Provide the (X, Y) coordinate of the cell's center where the given text is located.  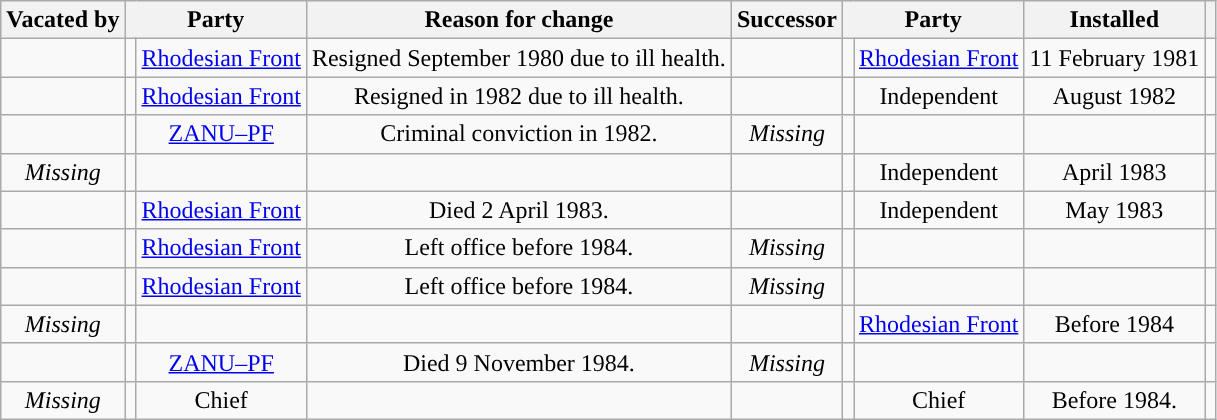
Vacated by (63, 20)
Died 9 November 1984. (518, 362)
April 1983 (1114, 172)
May 1983 (1114, 210)
Before 1984. (1114, 400)
Resigned September 1980 due to ill health. (518, 58)
Criminal conviction in 1982. (518, 134)
Installed (1114, 20)
Before 1984 (1114, 324)
Successor (786, 20)
Reason for change (518, 20)
Resigned in 1982 due to ill health. (518, 96)
August 1982 (1114, 96)
11 February 1981 (1114, 58)
Died 2 April 1983. (518, 210)
